Pinpoint the cell where the given text exists, returning its (X, Y) midpoint coordinate. 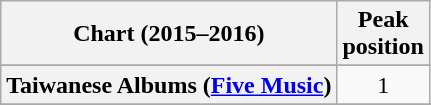
1 (383, 85)
Peak position (383, 34)
Taiwanese Albums (Five Music) (169, 85)
Chart (2015–2016) (169, 34)
